Return the (X, Y) coordinate for the center point of the cell that contains the specified text.  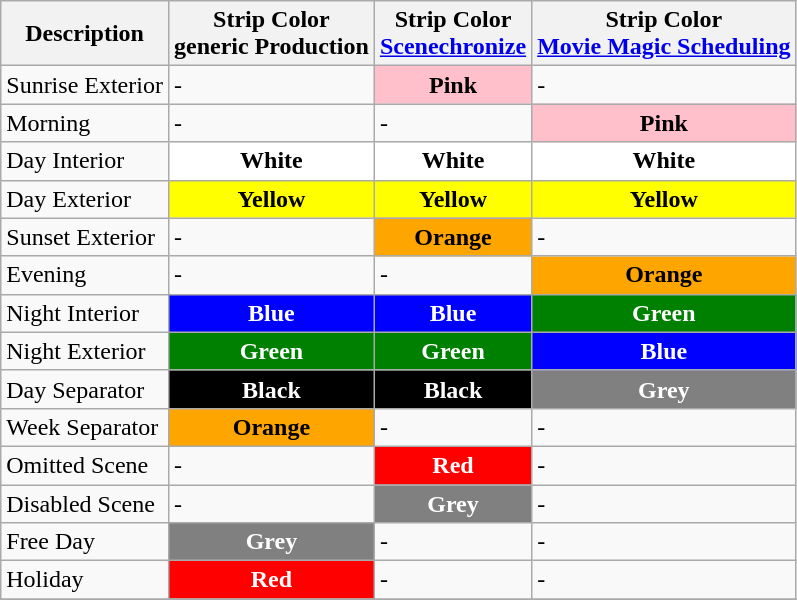
Day Separator (85, 389)
Evening (85, 275)
Day Interior (85, 161)
Omitted Scene (85, 465)
Free Day (85, 542)
Description (85, 34)
Sunrise Exterior (85, 85)
Day Exterior (85, 199)
Strip ColorScenechronize (452, 34)
Week Separator (85, 427)
Sunset Exterior (85, 237)
Holiday (85, 580)
Disabled Scene (85, 503)
Night Interior (85, 313)
Strip ColorMovie Magic Scheduling (664, 34)
Morning (85, 123)
Night Exterior (85, 351)
Strip Colorgeneric Production (271, 34)
